Identify which cell holds the provided text, then report its (x, y) central coordinate. 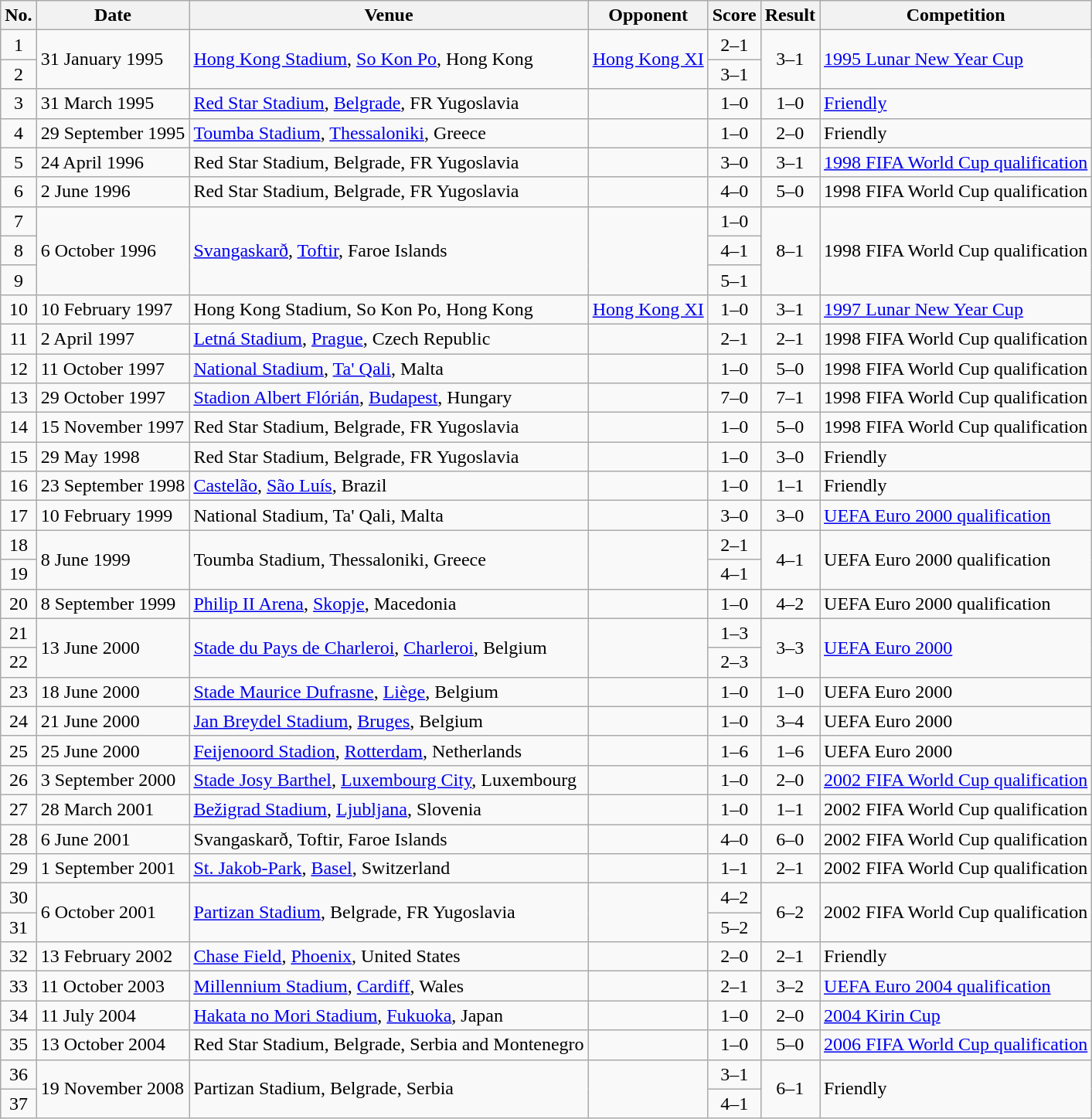
23 (19, 692)
1 (19, 45)
9 (19, 280)
Result (790, 15)
37 (19, 1104)
Stadion Albert Flórián, Budapest, Hungary (389, 398)
Philip II Arena, Skopje, Macedonia (389, 604)
Bežigrad Stadium, Ljubljana, Slovenia (389, 809)
21 (19, 633)
3 (19, 104)
6 October 2001 (113, 913)
6–1 (790, 1089)
2 (19, 74)
10 (19, 309)
11 (19, 338)
29 (19, 869)
2–3 (734, 662)
UEFA Euro 2004 qualification (956, 986)
Date (113, 15)
11 July 2004 (113, 1015)
34 (19, 1015)
7–1 (790, 398)
28 (19, 838)
35 (19, 1045)
Chase Field, Phoenix, United States (389, 957)
Hakata no Mori Stadium, Fukuoka, Japan (389, 1015)
Competition (956, 15)
Castelão, São Luís, Brazil (389, 486)
8–1 (790, 250)
13 (19, 398)
1 September 2001 (113, 869)
11 October 2003 (113, 986)
14 (19, 427)
Feijenoord Stadion, Rotterdam, Netherlands (389, 750)
Partizan Stadium, Belgrade, FR Yugoslavia (389, 913)
6–2 (790, 913)
3–2 (790, 986)
26 (19, 780)
15 (19, 457)
23 September 1998 (113, 486)
19 (19, 574)
Stade Maurice Dufrasne, Liège, Belgium (389, 692)
6–0 (790, 838)
31 January 1995 (113, 60)
18 June 2000 (113, 692)
1–3 (734, 633)
11 October 1997 (113, 369)
1995 Lunar New Year Cup (956, 60)
15 November 1997 (113, 427)
30 (19, 898)
3–4 (790, 721)
Red Star Stadium, Belgrade, Serbia and Montenegro (389, 1045)
10 February 1997 (113, 309)
4 (19, 133)
2 June 1996 (113, 192)
31 March 1995 (113, 104)
32 (19, 957)
5 (19, 162)
22 (19, 662)
Venue (389, 15)
1997 Lunar New Year Cup (956, 309)
8 (19, 250)
36 (19, 1074)
6 June 2001 (113, 838)
18 (19, 545)
20 (19, 604)
24 (19, 721)
21 June 2000 (113, 721)
8 June 1999 (113, 559)
3–3 (790, 648)
13 February 2002 (113, 957)
2004 Kirin Cup (956, 1015)
13 October 2004 (113, 1045)
Millennium Stadium, Cardiff, Wales (389, 986)
2 April 1997 (113, 338)
27 (19, 809)
7 (19, 221)
33 (19, 986)
25 (19, 750)
Score (734, 15)
29 May 1998 (113, 457)
6 (19, 192)
Opponent (648, 15)
Stade du Pays de Charleroi, Charleroi, Belgium (389, 648)
19 November 2008 (113, 1089)
28 March 2001 (113, 809)
No. (19, 15)
7–0 (734, 398)
12 (19, 369)
6 October 1996 (113, 250)
24 April 1996 (113, 162)
2006 FIFA World Cup qualification (956, 1045)
8 September 1999 (113, 604)
10 February 1999 (113, 515)
Jan Breydel Stadium, Bruges, Belgium (389, 721)
St. Jakob-Park, Basel, Switzerland (389, 869)
25 June 2000 (113, 750)
Stade Josy Barthel, Luxembourg City, Luxembourg (389, 780)
13 June 2000 (113, 648)
5–1 (734, 280)
31 (19, 927)
29 September 1995 (113, 133)
16 (19, 486)
Partizan Stadium, Belgrade, Serbia (389, 1089)
3 September 2000 (113, 780)
17 (19, 515)
Letná Stadium, Prague, Czech Republic (389, 338)
29 October 1997 (113, 398)
5–2 (734, 927)
